Scan for the cell matching the given text and deliver its (X, Y) coordinate at center. 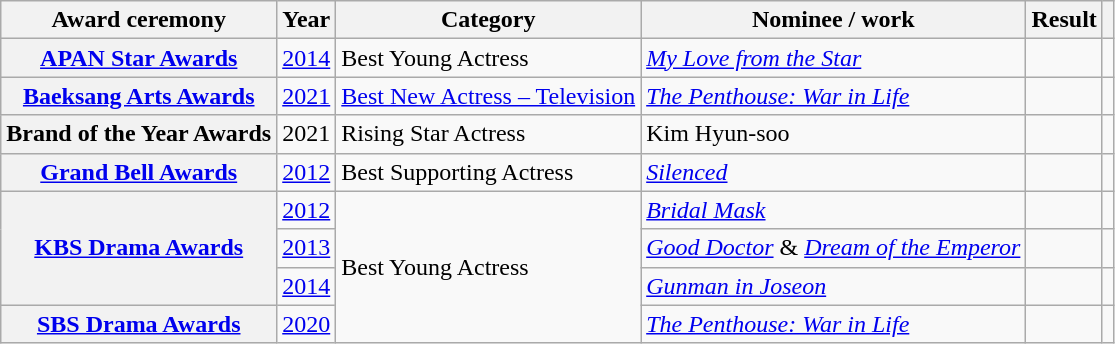
Bridal Mask (834, 210)
Baeksang Arts Awards (139, 96)
Award ceremony (139, 20)
Grand Bell Awards (139, 172)
Kim Hyun-soo (834, 134)
Silenced (834, 172)
Category (488, 20)
Good Doctor & Dream of the Emperor (834, 248)
SBS Drama Awards (139, 324)
Nominee / work (834, 20)
2020 (306, 324)
2013 (306, 248)
Gunman in Joseon (834, 286)
APAN Star Awards (139, 58)
Year (306, 20)
Brand of the Year Awards (139, 134)
Best New Actress – Television (488, 96)
Best Supporting Actress (488, 172)
Result (1064, 20)
Rising Star Actress (488, 134)
My Love from the Star (834, 58)
KBS Drama Awards (139, 248)
